From the cell containing the given text, extract its center point as (x, y) coordinate. 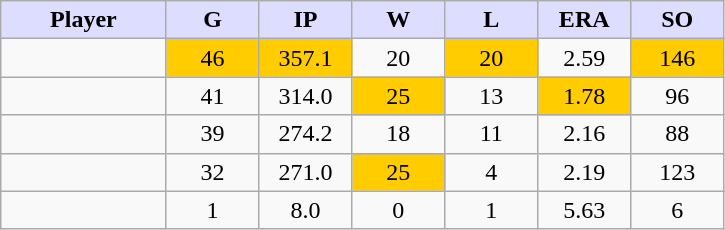
18 (398, 134)
2.16 (584, 134)
146 (678, 58)
2.19 (584, 172)
46 (212, 58)
IP (306, 20)
ERA (584, 20)
L (492, 20)
274.2 (306, 134)
88 (678, 134)
2.59 (584, 58)
39 (212, 134)
Player (84, 20)
96 (678, 96)
4 (492, 172)
6 (678, 210)
271.0 (306, 172)
32 (212, 172)
0 (398, 210)
357.1 (306, 58)
8.0 (306, 210)
123 (678, 172)
13 (492, 96)
5.63 (584, 210)
G (212, 20)
SO (678, 20)
W (398, 20)
11 (492, 134)
41 (212, 96)
1.78 (584, 96)
314.0 (306, 96)
